Pinpoint the cell where the given text exists, returning its [x, y] midpoint coordinate. 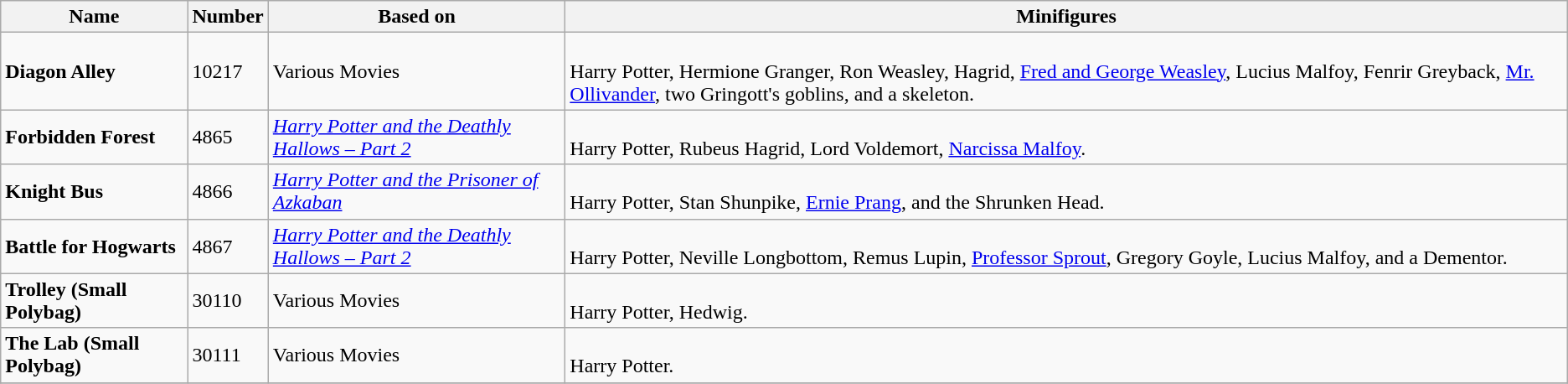
The Lab (Small Polybag) [94, 355]
Harry Potter, Rubeus Hagrid, Lord Voldemort, Narcissa Malfoy. [1066, 138]
Number [228, 17]
Harry Potter, Neville Longbottom, Remus Lupin, Professor Sprout, Gregory Goyle, Lucius Malfoy, and a Dementor. [1066, 246]
Diagon Alley [94, 71]
Battle for Hogwarts [94, 246]
Harry Potter, Hedwig. [1066, 300]
4867 [228, 246]
Harry Potter. [1066, 355]
Forbidden Forest [94, 138]
30111 [228, 355]
Trolley (Small Polybag) [94, 300]
30110 [228, 300]
4865 [228, 138]
4866 [228, 191]
Knight Bus [94, 191]
Based on [417, 17]
10217 [228, 71]
Name [94, 17]
Harry Potter, Stan Shunpike, Ernie Prang, and the Shrunken Head. [1066, 191]
Harry Potter and the Prisoner of Azkaban [417, 191]
Minifigures [1066, 17]
